Output the (X, Y) coordinate of the center of the cell containing the given text.  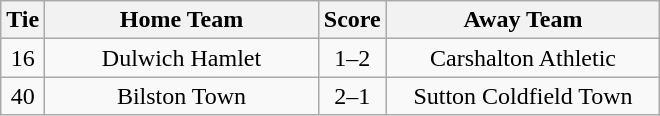
Dulwich Hamlet (182, 58)
Home Team (182, 20)
Sutton Coldfield Town (523, 96)
Carshalton Athletic (523, 58)
Away Team (523, 20)
Score (352, 20)
2–1 (352, 96)
Tie (23, 20)
40 (23, 96)
1–2 (352, 58)
Bilston Town (182, 96)
16 (23, 58)
